Find where the given text appears and provide that cell's center as (x, y) coordinate. 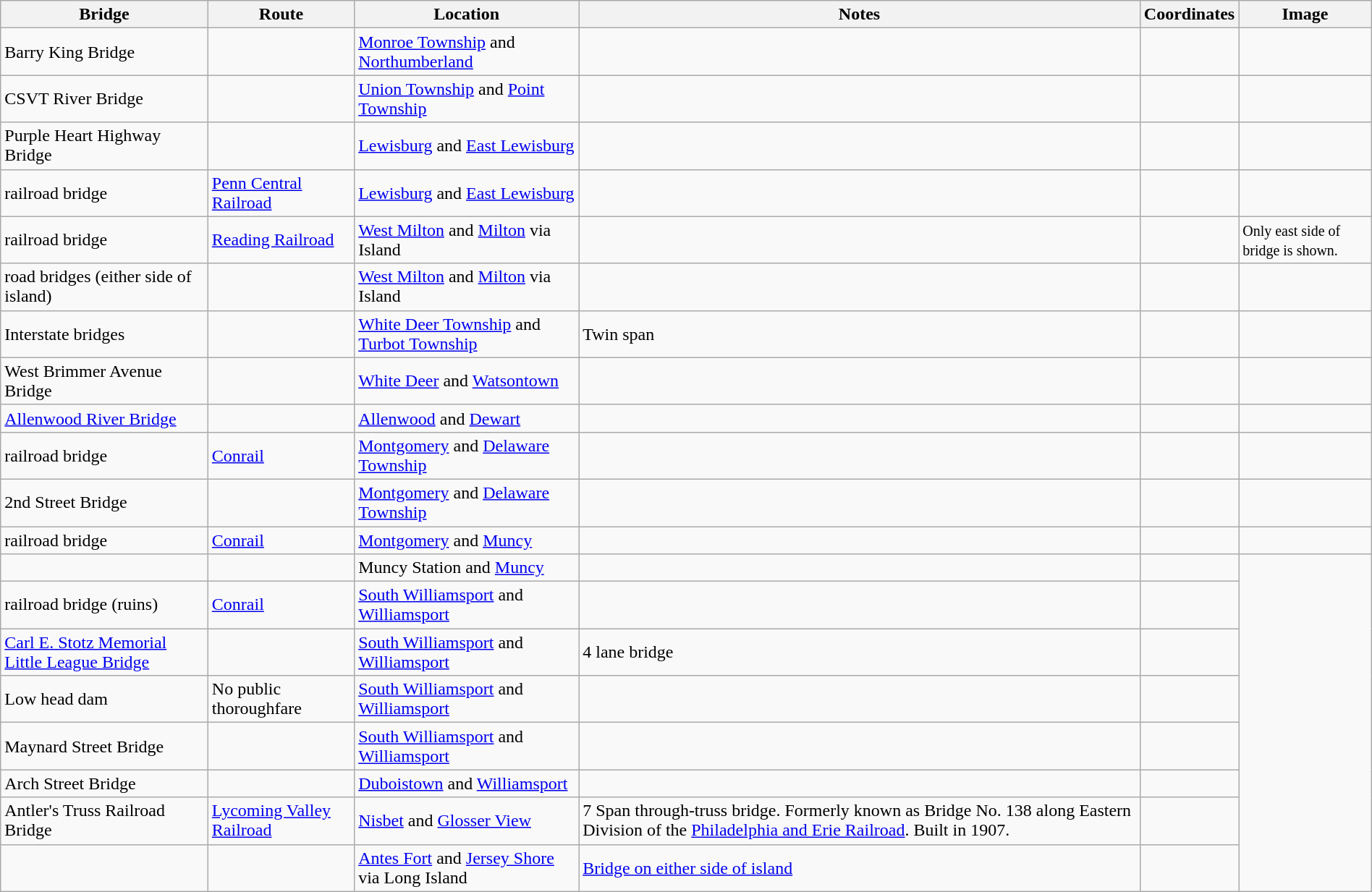
Monroe Township and Northumberland (467, 52)
Route (281, 14)
Image (1305, 14)
Allenwood and Dewart (467, 418)
No public thoroughfare (281, 699)
Twin span (860, 334)
Arch Street Bridge (104, 783)
West Brimmer Avenue Bridge (104, 381)
Maynard Street Bridge (104, 747)
Antes Fort and Jersey Shore via Long Island (467, 868)
4 lane bridge (860, 653)
Carl E. Stotz Memorial Little League Bridge (104, 653)
CSVT River Bridge (104, 98)
Union Township and Point Township (467, 98)
Notes (860, 14)
Location (467, 14)
Coordinates (1189, 14)
road bridges (either side of island) (104, 286)
Reading Railroad (281, 240)
Duboistown and Williamsport (467, 783)
Barry King Bridge (104, 52)
Muncy Station and Muncy (467, 568)
railroad bridge (ruins) (104, 605)
7 Span through-truss bridge. Formerly known as Bridge No. 138 along Eastern Division of the Philadelphia and Erie Railroad. Built in 1907. (860, 820)
Penn Central Railroad (281, 192)
Bridge (104, 14)
Low head dam (104, 699)
Bridge on either side of island (860, 868)
Montgomery and Muncy (467, 540)
Nisbet and Glosser View (467, 820)
White Deer and Watsontown (467, 381)
Allenwood River Bridge (104, 418)
White Deer Township and Turbot Township (467, 334)
2nd Street Bridge (104, 502)
Antler's Truss Railroad Bridge (104, 820)
Only east side of bridge is shown. (1305, 240)
Purple Heart Highway Bridge (104, 146)
Interstate bridges (104, 334)
Lycoming Valley Railroad (281, 820)
